Output the [x, y] coordinate of the center of the cell containing the given text.  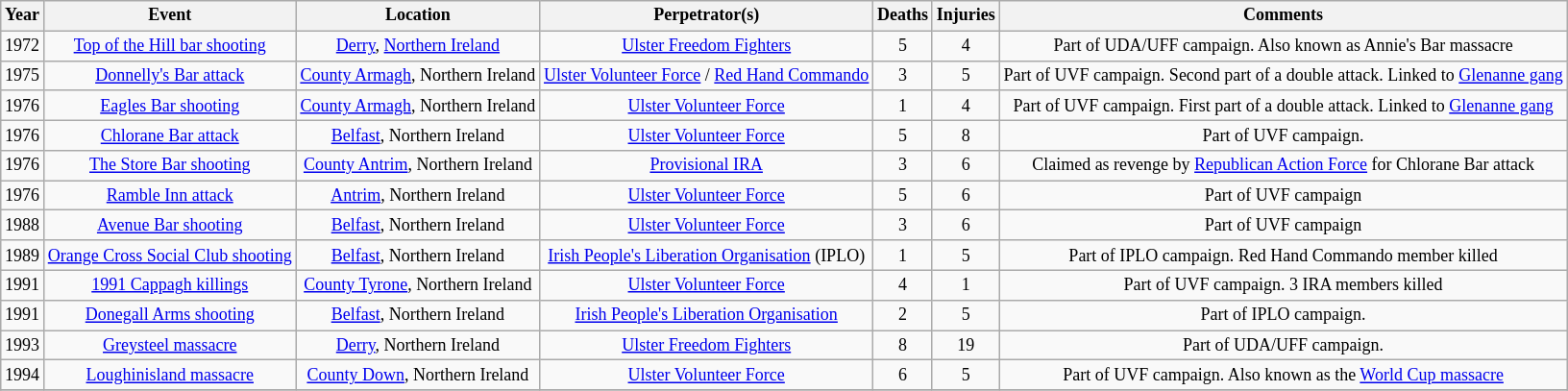
Donnelly's Bar attack [169, 75]
Eagles Bar shooting [169, 106]
County Antrim, Northern Ireland [418, 165]
Donegall Arms shooting [169, 315]
Part of IPLO campaign. Red Hand Commando member killed [1284, 256]
Location [418, 15]
Year [23, 15]
Part of UVF campaign. [1284, 134]
Antrim, Northern Ireland [418, 196]
Part of UVF campaign. Also known as the World Cup massacre [1284, 375]
Claimed as revenge by Republican Action Force for Chlorane Bar attack [1284, 165]
Event [169, 15]
Injuries [966, 15]
Part of UDA/UFF campaign. [1284, 346]
1994 [23, 375]
1972 [23, 46]
Chlorane Bar attack [169, 134]
Part of UVF campaign. 3 IRA members killed [1284, 284]
1975 [23, 75]
Ulster Volunteer Force / Red Hand Commando [707, 75]
Part of UVF campaign. Second part of a double attack. Linked to Glenanne gang [1284, 75]
Irish People's Liberation Organisation [707, 315]
1988 [23, 225]
Part of UDA/UFF campaign. Also known as Annie's Bar massacre [1284, 46]
1991 Cappagh killings [169, 284]
2 [903, 315]
Provisional IRA [707, 165]
1989 [23, 256]
The Store Bar shooting [169, 165]
Loughinisland massacre [169, 375]
Deaths [903, 15]
Orange Cross Social Club shooting [169, 256]
Part of UVF campaign. First part of a double attack. Linked to Glenanne gang [1284, 106]
1993 [23, 346]
County Tyrone, Northern Ireland [418, 284]
Top of the Hill bar shooting [169, 46]
Irish People's Liberation Organisation (IPLO) [707, 256]
Avenue Bar shooting [169, 225]
County Down, Northern Ireland [418, 375]
Greysteel massacre [169, 346]
Comments [1284, 15]
19 [966, 346]
Ramble Inn attack [169, 196]
Perpetrator(s) [707, 15]
Part of IPLO campaign. [1284, 315]
